Find where the given text appears and provide that cell's center as [x, y] coordinate. 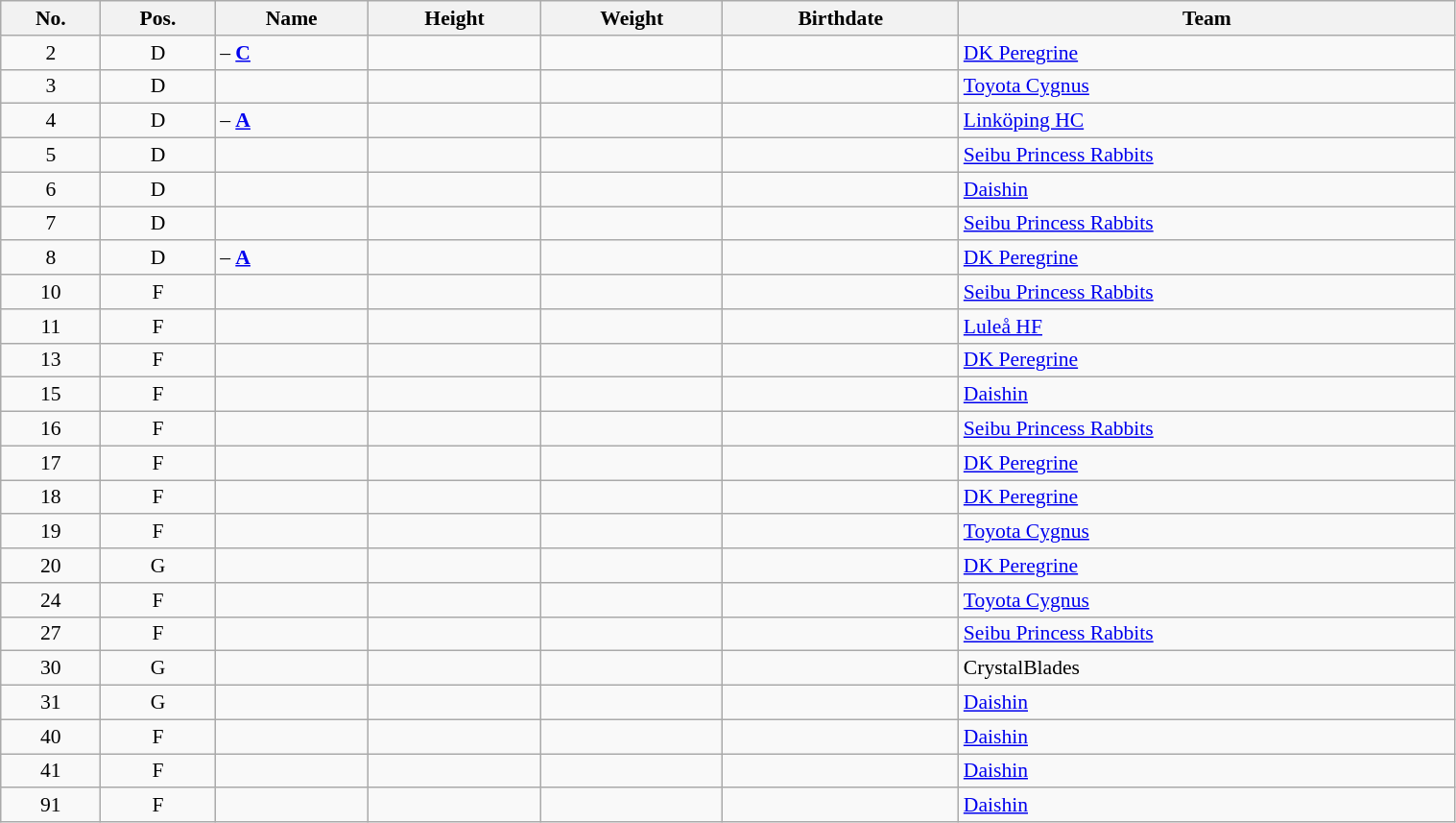
Birthdate [841, 18]
2 [51, 53]
91 [51, 806]
CrystalBlades [1207, 668]
15 [51, 395]
16 [51, 429]
– C [292, 53]
4 [51, 121]
17 [51, 463]
27 [51, 634]
Linköping HC [1207, 121]
Name [292, 18]
19 [51, 532]
31 [51, 703]
Team [1207, 18]
20 [51, 566]
6 [51, 189]
7 [51, 224]
11 [51, 327]
Weight [632, 18]
10 [51, 292]
30 [51, 668]
No. [51, 18]
40 [51, 737]
8 [51, 258]
24 [51, 600]
41 [51, 771]
5 [51, 156]
13 [51, 360]
Height [454, 18]
Luleå HF [1207, 327]
18 [51, 497]
3 [51, 86]
Pos. [157, 18]
